Search for the cell housing the specified text and yield its [x, y] center coordinate. 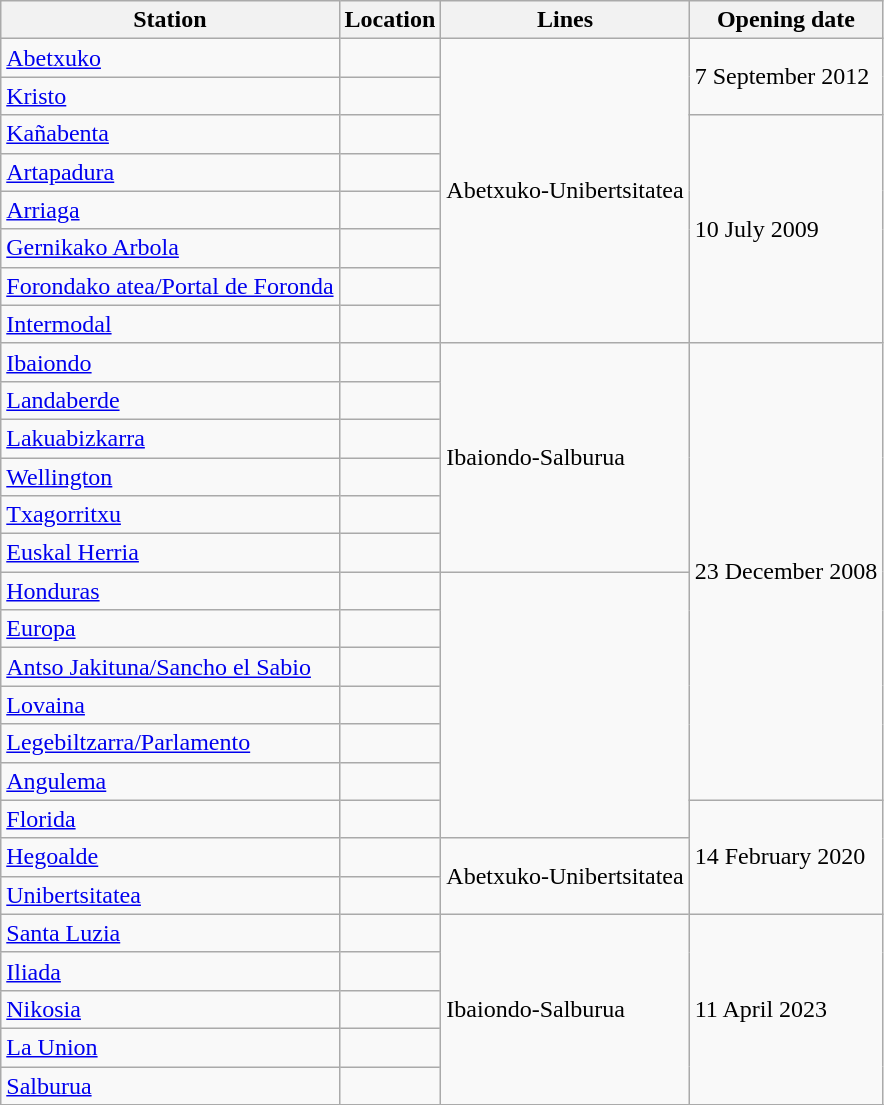
Salburua [170, 1085]
Europa [170, 629]
Honduras [170, 591]
Artapadura [170, 172]
Santa Luzia [170, 933]
Station [170, 20]
Location [390, 20]
Intermodal [170, 324]
Kristo [170, 96]
Hegoalde [170, 857]
11 April 2023 [786, 1009]
Abetxuko [170, 58]
Forondako atea/Portal de Foronda [170, 286]
Unibertsitatea [170, 895]
Landaberde [170, 400]
La Union [170, 1047]
14 February 2020 [786, 857]
Kañabenta [170, 134]
Arriaga [170, 210]
Ibaiondo [170, 362]
Angulema [170, 781]
Wellington [170, 477]
10 July 2009 [786, 229]
Lakuabizkarra [170, 438]
Euskal Herria [170, 553]
Txagorritxu [170, 515]
Nikosia [170, 1009]
Opening date [786, 20]
Legebiltzarra/Parlamento [170, 743]
Iliada [170, 971]
Lines [565, 20]
Gernikako Arbola [170, 248]
7 September 2012 [786, 77]
23 December 2008 [786, 572]
Antso Jakituna/Sancho el Sabio [170, 667]
Florida [170, 819]
Lovaina [170, 705]
